Return the [x, y] coordinate for the center point of the cell that contains the specified text.  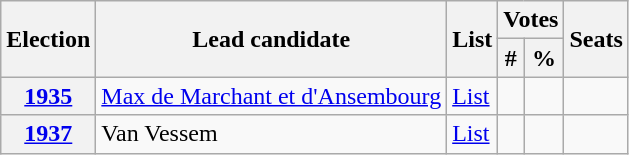
Lead candidate [272, 39]
# [511, 58]
1937 [48, 134]
Van Vessem [272, 134]
Election [48, 39]
Seats [596, 39]
Max de Marchant et d'Ansembourg [272, 96]
Votes [531, 20]
% [544, 58]
1935 [48, 96]
